From the cell containing the given text, extract its center point as (x, y) coordinate. 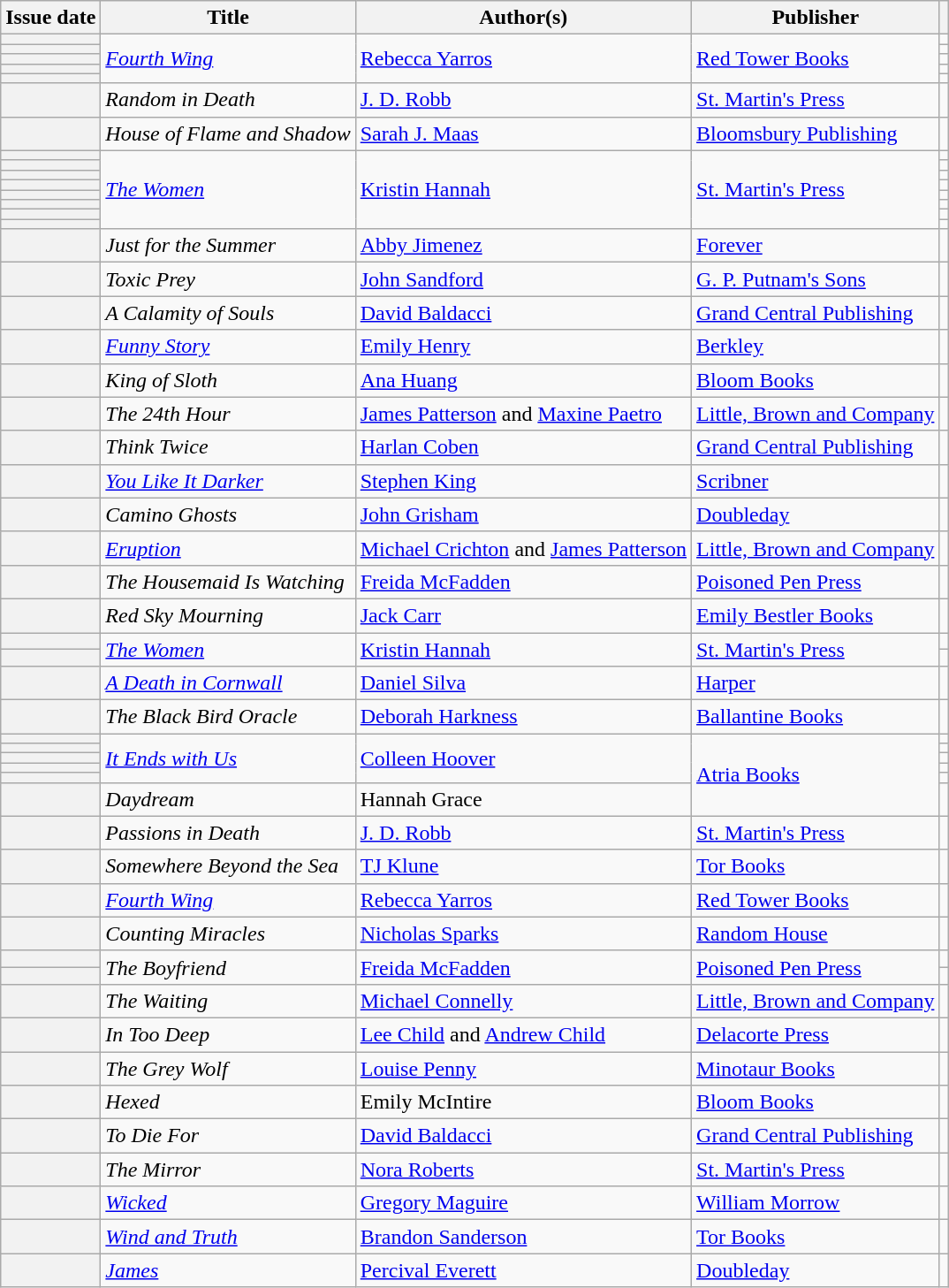
Daydream (228, 799)
William Morrow (816, 1203)
Colleen Hoover (523, 758)
Just for the Summer (228, 246)
Michael Crichton and James Patterson (523, 548)
G. P. Putnam's Sons (816, 279)
Author(s) (523, 18)
Michael Connelly (523, 1001)
James Patterson and Maxine Paetro (523, 414)
Atria Books (816, 774)
Toxic Prey (228, 279)
The Waiting (228, 1001)
TJ Klune (523, 866)
Percival Everett (523, 1270)
Eruption (228, 548)
Harper (816, 683)
House of Flame and Shadow (228, 133)
In Too Deep (228, 1034)
Deborah Harkness (523, 717)
Think Twice (228, 447)
Nicholas Sparks (523, 934)
Title (228, 18)
Emily McIntire (523, 1102)
Scribner (816, 481)
Emily Henry (523, 347)
John Grisham (523, 514)
John Sandford (523, 279)
Stephen King (523, 481)
The Mirror (228, 1170)
Somewhere Beyond the Sea (228, 866)
Lee Child and Andrew Child (523, 1034)
Passions in Death (228, 833)
Red Sky Mourning (228, 615)
Minotaur Books (816, 1069)
The Grey Wolf (228, 1069)
Gregory Maguire (523, 1203)
Berkley (816, 347)
A Death in Cornwall (228, 683)
The 24th Hour (228, 414)
It Ends with Us (228, 758)
A Calamity of Souls (228, 313)
Wind and Truth (228, 1237)
Camino Ghosts (228, 514)
Counting Miracles (228, 934)
Jack Carr (523, 615)
Louise Penny (523, 1069)
The Boyfriend (228, 967)
James (228, 1270)
Emily Bestler Books (816, 615)
Funny Story (228, 347)
Brandon Sanderson (523, 1237)
Issue date (51, 18)
Abby Jimenez (523, 246)
Random House (816, 934)
Bloomsbury Publishing (816, 133)
King of Sloth (228, 380)
Ana Huang (523, 380)
You Like It Darker (228, 481)
The Black Bird Oracle (228, 717)
Hannah Grace (523, 799)
Publisher (816, 18)
Nora Roberts (523, 1170)
Harlan Coben (523, 447)
The Housemaid Is Watching (228, 582)
Daniel Silva (523, 683)
Forever (816, 246)
Random in Death (228, 100)
Sarah J. Maas (523, 133)
To Die For (228, 1136)
Wicked (228, 1203)
Ballantine Books (816, 717)
Delacorte Press (816, 1034)
Hexed (228, 1102)
